Return (X, Y) of the center of cell containing provided text 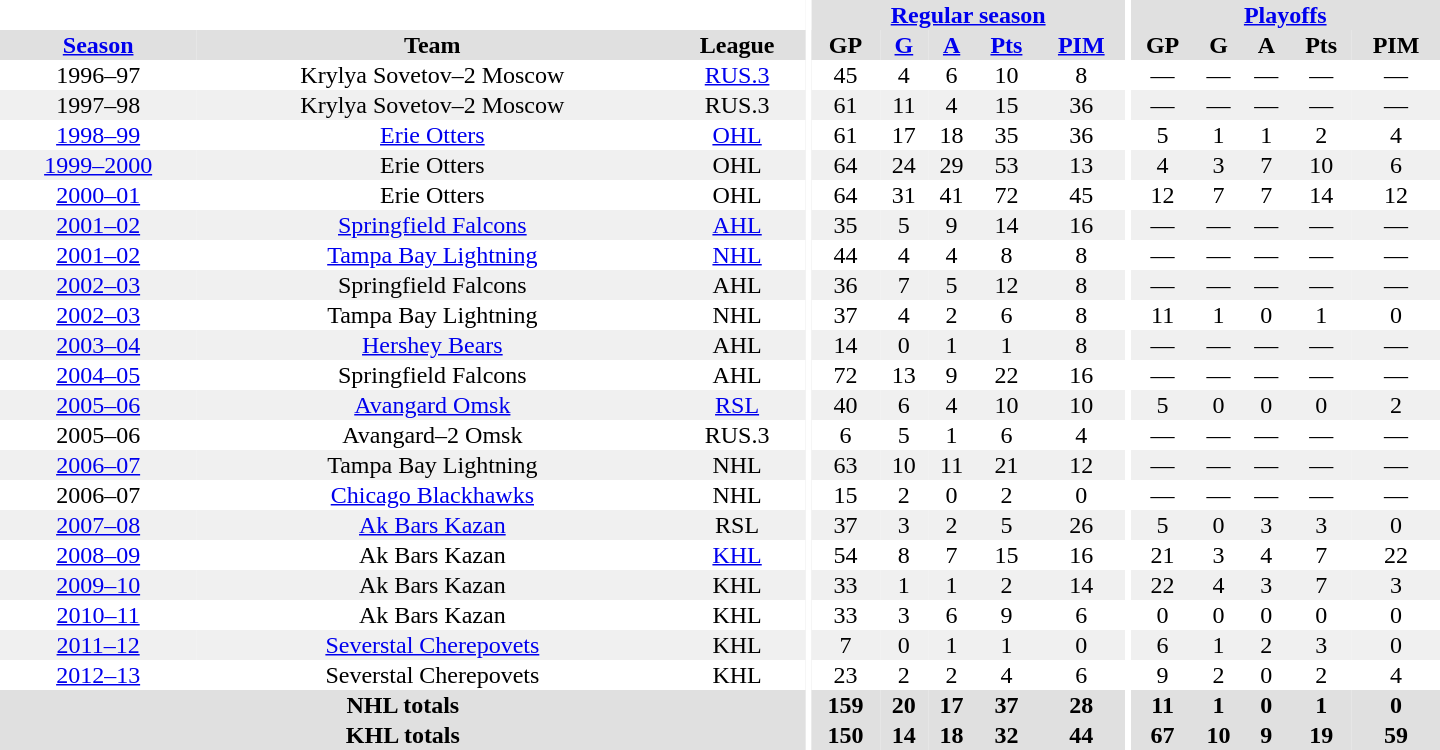
150 (846, 735)
1998–99 (98, 135)
54 (846, 555)
Regular season (968, 15)
53 (1006, 165)
Chicago Blackhawks (432, 495)
Team (432, 45)
63 (846, 465)
32 (1006, 735)
1997–98 (98, 105)
2010–11 (98, 615)
1996–97 (98, 75)
KHL totals (403, 735)
2009–10 (98, 585)
2011–12 (98, 645)
2012–13 (98, 675)
28 (1081, 705)
Hershey Bears (432, 345)
Playoffs (1285, 15)
Season (98, 45)
2000–01 (98, 195)
2008–09 (98, 555)
59 (1396, 735)
67 (1162, 735)
19 (1321, 735)
26 (1081, 525)
NHL totals (403, 705)
2007–08 (98, 525)
2004–05 (98, 375)
League (736, 45)
2003–04 (98, 345)
159 (846, 705)
41 (952, 195)
31 (904, 195)
40 (846, 405)
Avangard Omsk (432, 405)
1999–2000 (98, 165)
24 (904, 165)
20 (904, 705)
29 (952, 165)
Avangard–2 Omsk (432, 435)
23 (846, 675)
